Identify which cell holds the provided text, then report its (x, y) central coordinate. 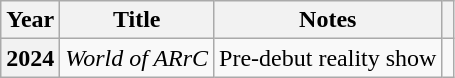
2024 (30, 58)
World of ARrC (137, 58)
Title (137, 20)
Notes (328, 20)
Pre-debut reality show (328, 58)
Year (30, 20)
